Identify which cell holds the provided text, then report its [x, y] central coordinate. 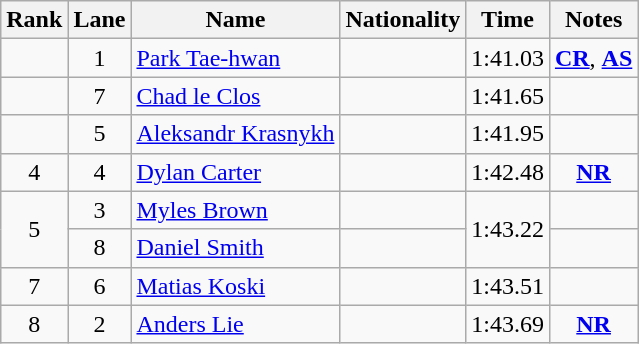
Nationality [403, 20]
Matias Koski [236, 286]
Lane [100, 20]
Dylan Carter [236, 172]
1:42.48 [508, 172]
Chad le Clos [236, 96]
Name [236, 20]
6 [100, 286]
Daniel Smith [236, 248]
Rank [34, 20]
1:43.69 [508, 324]
1 [100, 58]
1:43.51 [508, 286]
1:41.65 [508, 96]
CR, AS [593, 58]
Myles Brown [236, 210]
Notes [593, 20]
1:41.95 [508, 134]
Park Tae-hwan [236, 58]
Time [508, 20]
1:41.03 [508, 58]
3 [100, 210]
2 [100, 324]
Aleksandr Krasnykh [236, 134]
1:43.22 [508, 229]
Anders Lie [236, 324]
